Output the [x, y] coordinate of the center of the cell containing the given text.  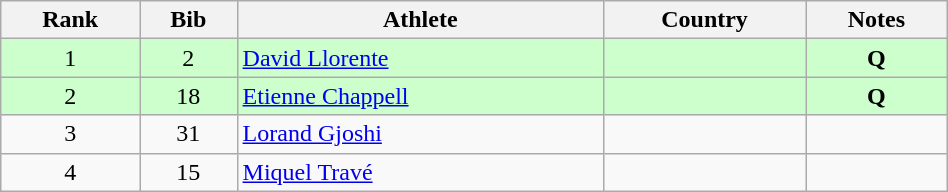
Notes [877, 20]
Rank [70, 20]
3 [70, 134]
Bib [188, 20]
4 [70, 172]
18 [188, 96]
31 [188, 134]
David Llorente [420, 58]
Etienne Chappell [420, 96]
Lorand Gjoshi [420, 134]
Miquel Travé [420, 172]
15 [188, 172]
Country [704, 20]
Athlete [420, 20]
1 [70, 58]
